Locate the cell with the specified text and output its [x, y] center coordinate. 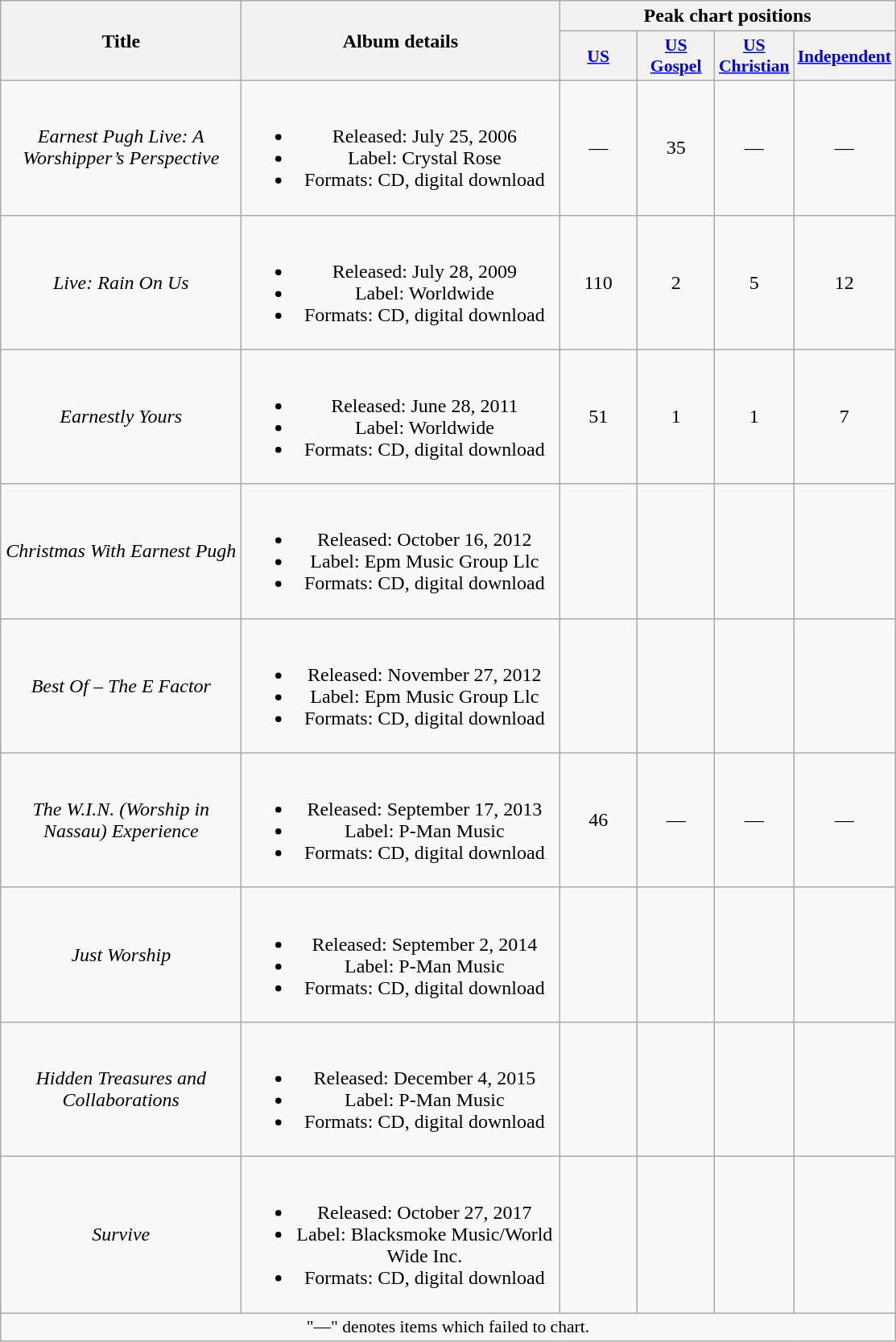
Independent [844, 56]
51 [599, 417]
Released: July 25, 2006Label: Crystal RoseFormats: CD, digital download [401, 148]
Album details [401, 40]
35 [676, 148]
12 [844, 282]
Released: October 27, 2017Label: Blacksmoke Music/World Wide Inc.Formats: CD, digital download [401, 1234]
7 [844, 417]
Title [121, 40]
Best Of – The E Factor [121, 686]
2 [676, 282]
"—" denotes items which failed to chart. [448, 1327]
110 [599, 282]
Released: September 2, 2014Label: P-Man MusicFormats: CD, digital download [401, 955]
Christmas With Earnest Pugh [121, 551]
Earnestly Yours [121, 417]
Peak chart positions [728, 16]
Released: October 16, 2012Label: Epm Music Group LlcFormats: CD, digital download [401, 551]
Hidden Treasures and Collaborations [121, 1088]
5 [754, 282]
The W.I.N. (Worship in Nassau) Experience [121, 820]
Just Worship [121, 955]
USChristian [754, 56]
Released: November 27, 2012Label: Epm Music Group LlcFormats: CD, digital download [401, 686]
Released: December 4, 2015Label: P-Man MusicFormats: CD, digital download [401, 1088]
US [599, 56]
Released: July 28, 2009Label: WorldwideFormats: CD, digital download [401, 282]
Earnest Pugh Live: A Worshipper’s Perspective [121, 148]
USGospel [676, 56]
Released: June 28, 2011Label: WorldwideFormats: CD, digital download [401, 417]
Live: Rain On Us [121, 282]
46 [599, 820]
Released: September 17, 2013Label: P-Man MusicFormats: CD, digital download [401, 820]
Survive [121, 1234]
